Return the [X, Y] coordinate for the center point of the cell that contains the specified text.  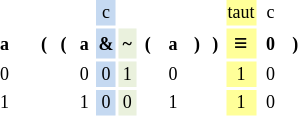
taut [241, 13]
& [106, 43]
≡ [241, 43]
~ [127, 43]
